Scan for the cell matching the given text and deliver its (x, y) coordinate at center. 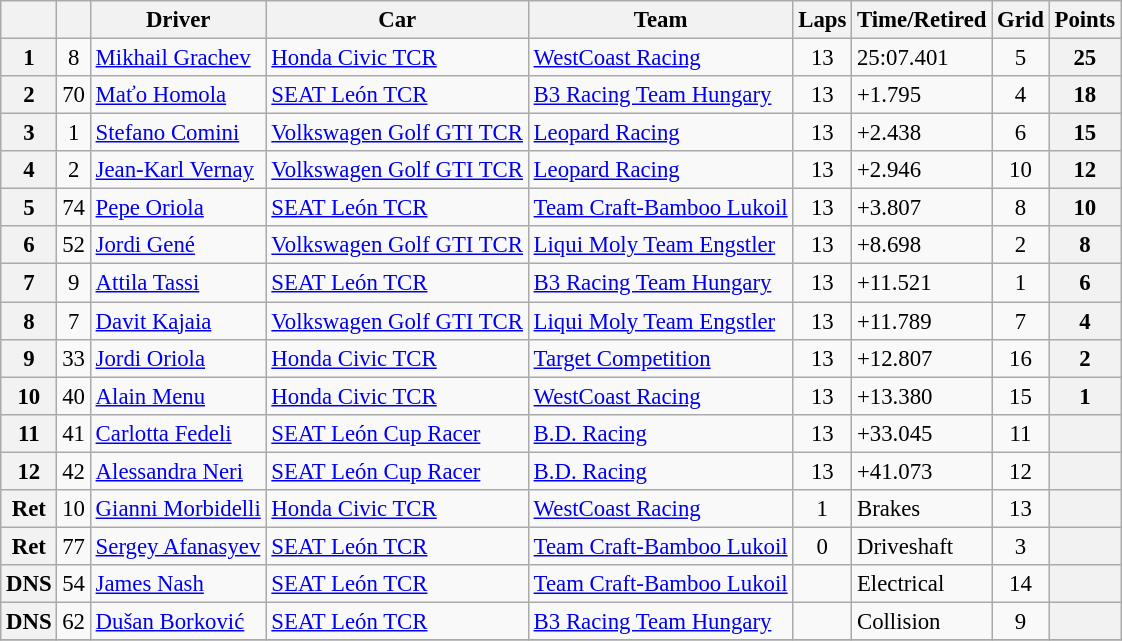
Jordi Oriola (178, 358)
62 (74, 621)
70 (74, 95)
+33.045 (922, 433)
Mikhail Grachev (178, 58)
Alain Menu (178, 396)
14 (1020, 584)
25 (1084, 58)
Brakes (922, 509)
Team (660, 20)
42 (74, 471)
Jordi Gené (178, 245)
+12.807 (922, 358)
Collision (922, 621)
+13.380 (922, 396)
Attila Tassi (178, 283)
Electrical (922, 584)
+41.073 (922, 471)
Davit Kajaia (178, 321)
Points (1084, 20)
41 (74, 433)
Jean-Karl Vernay (178, 170)
74 (74, 208)
16 (1020, 358)
0 (822, 546)
+8.698 (922, 245)
Alessandra Neri (178, 471)
+2.946 (922, 170)
Driver (178, 20)
Driveshaft (922, 546)
25:07.401 (922, 58)
Maťo Homola (178, 95)
40 (74, 396)
54 (74, 584)
Dušan Borković (178, 621)
Pepe Oriola (178, 208)
52 (74, 245)
77 (74, 546)
+1.795 (922, 95)
+3.807 (922, 208)
Stefano Comini (178, 133)
+11.789 (922, 321)
Sergey Afanasyev (178, 546)
Target Competition (660, 358)
Laps (822, 20)
Gianni Morbidelli (178, 509)
+2.438 (922, 133)
Car (397, 20)
Grid (1020, 20)
Time/Retired (922, 20)
Carlotta Fedeli (178, 433)
+11.521 (922, 283)
James Nash (178, 584)
18 (1084, 95)
33 (74, 358)
